Find where the given text appears and provide that cell's center as [X, Y] coordinate. 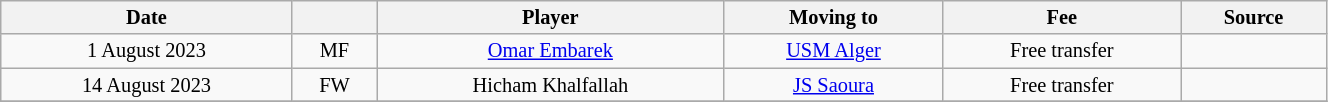
Source [1254, 17]
JS Saoura [834, 85]
14 August 2023 [146, 85]
Fee [1062, 17]
FW [334, 85]
1 August 2023 [146, 51]
Player [550, 17]
MF [334, 51]
Moving to [834, 17]
USM Alger [834, 51]
Hicham Khalfallah [550, 85]
Date [146, 17]
Omar Embarek [550, 51]
